Extract the (x, y) coordinate from the center of the cell holding the provided text.  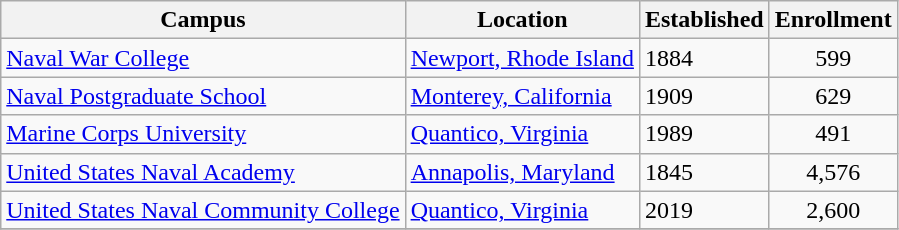
Monterey, California (522, 96)
Marine Corps University (203, 134)
4,576 (833, 172)
Location (522, 20)
Enrollment (833, 20)
United States Naval Academy (203, 172)
Campus (203, 20)
2,600 (833, 210)
629 (833, 96)
Established (704, 20)
United States Naval Community College (203, 210)
Naval Postgraduate School (203, 96)
Annapolis, Maryland (522, 172)
Newport, Rhode Island (522, 58)
599 (833, 58)
1989 (704, 134)
491 (833, 134)
2019 (704, 210)
1884 (704, 58)
Naval War College (203, 58)
1845 (704, 172)
1909 (704, 96)
